Search for the cell housing the specified text and yield its [x, y] center coordinate. 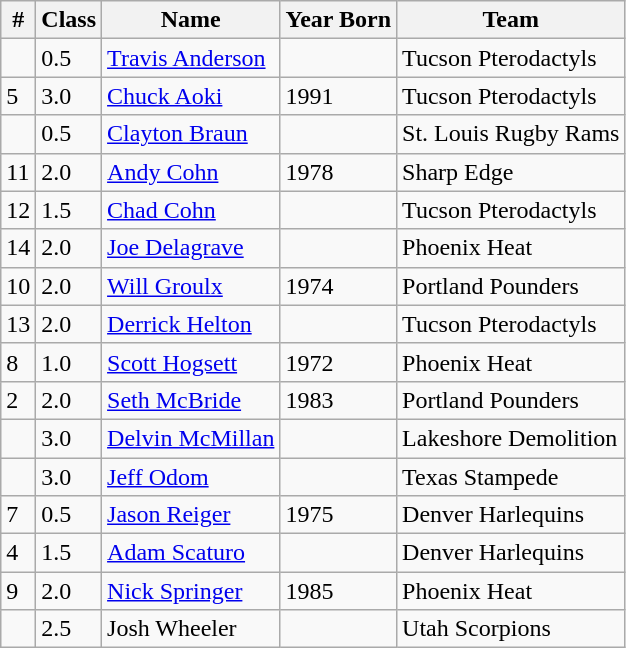
1991 [338, 96]
1.0 [69, 362]
Lakeshore Demolition [511, 438]
1985 [338, 591]
# [18, 20]
1974 [338, 286]
1972 [338, 362]
8 [18, 362]
1978 [338, 172]
Clayton Braun [191, 134]
Andy Cohn [191, 172]
Chad Cohn [191, 210]
Seth McBride [191, 400]
St. Louis Rugby Rams [511, 134]
7 [18, 515]
Year Born [338, 20]
Delvin McMillan [191, 438]
2 [18, 400]
Team [511, 20]
Jason Reiger [191, 515]
Will Groulx [191, 286]
10 [18, 286]
Scott Hogsett [191, 362]
Travis Anderson [191, 58]
Derrick Helton [191, 324]
Jeff Odom [191, 477]
Sharp Edge [511, 172]
2.5 [69, 629]
13 [18, 324]
11 [18, 172]
Adam Scaturo [191, 553]
Joe Delagrave [191, 248]
1975 [338, 515]
Nick Springer [191, 591]
5 [18, 96]
Texas Stampede [511, 477]
4 [18, 553]
1983 [338, 400]
Name [191, 20]
Josh Wheeler [191, 629]
14 [18, 248]
9 [18, 591]
12 [18, 210]
Chuck Aoki [191, 96]
Utah Scorpions [511, 629]
Class [69, 20]
